For the text-containing cell, return its midpoint in [x, y] coordinate format. 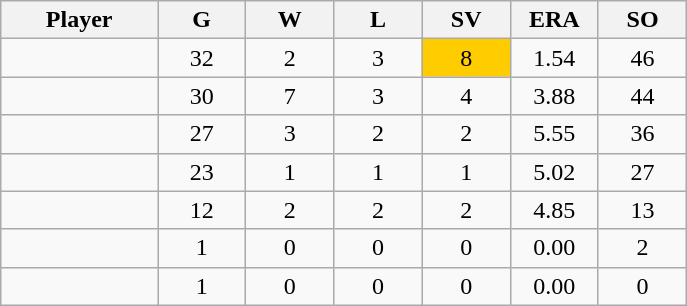
8 [466, 58]
L [378, 20]
5.55 [554, 134]
SV [466, 20]
4 [466, 96]
ERA [554, 20]
W [290, 20]
32 [202, 58]
13 [642, 210]
44 [642, 96]
Player [80, 20]
G [202, 20]
1.54 [554, 58]
46 [642, 58]
3.88 [554, 96]
5.02 [554, 172]
SO [642, 20]
12 [202, 210]
7 [290, 96]
30 [202, 96]
36 [642, 134]
4.85 [554, 210]
23 [202, 172]
